From the cell containing the given text, extract its center point as [X, Y] coordinate. 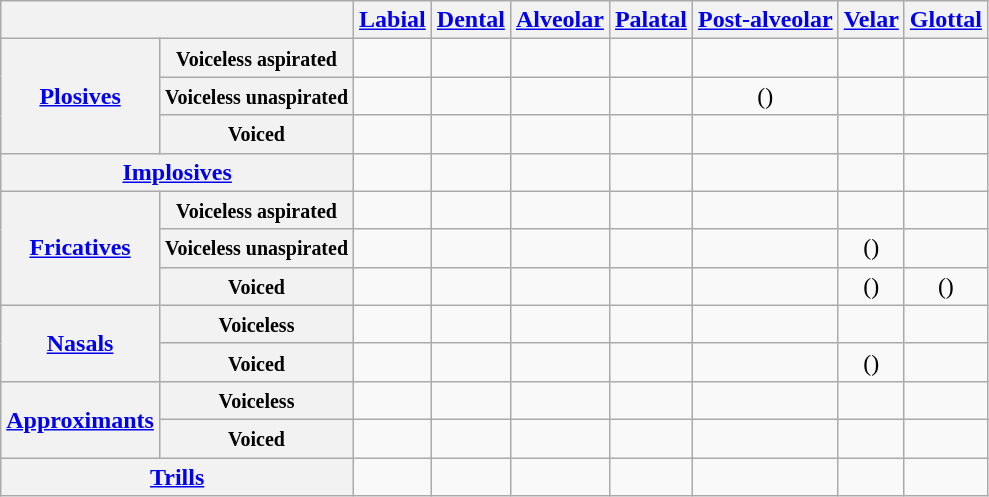
Plosives [80, 96]
Implosives [178, 172]
Alveolar [560, 20]
Fricatives [80, 248]
Trills [178, 477]
Dental [470, 20]
Glottal [946, 20]
Nasals [80, 343]
Labial [393, 20]
Palatal [650, 20]
Velar [871, 20]
Approximants [80, 419]
Post-alveolar [765, 20]
